Detect which cell encompasses the target text, then output its [x, y] center coordinate. 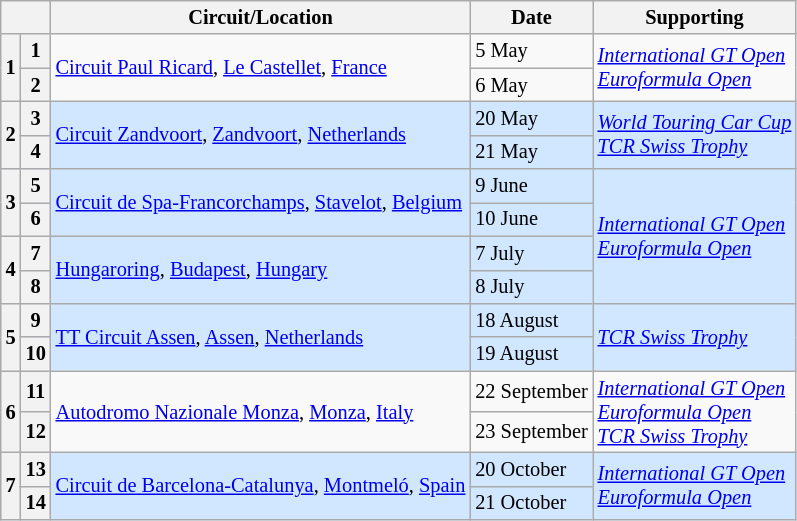
19 August [531, 354]
21 May [531, 152]
8 July [531, 287]
21 October [531, 503]
20 May [531, 118]
Circuit/Location [261, 17]
13 [36, 469]
14 [36, 503]
18 August [531, 320]
23 September [531, 432]
12 [36, 432]
8 [36, 287]
6 May [531, 85]
10 June [531, 219]
9 June [531, 186]
11 [36, 392]
5 May [531, 51]
World Touring Car Cup TCR Swiss Trophy [695, 134]
International GT OpenEuroformula OpenTCR Swiss Trophy [695, 412]
Supporting [695, 17]
9 [36, 320]
Circuit de Spa-Francorchamps, Stavelot, Belgium [261, 202]
Date [531, 17]
10 [36, 354]
TCR Swiss Trophy [695, 336]
22 September [531, 392]
Hungaroring, Budapest, Hungary [261, 270]
Autodromo Nazionale Monza, Monza, Italy [261, 412]
7 July [531, 253]
TT Circuit Assen, Assen, Netherlands [261, 336]
Circuit Zandvoort, Zandvoort, Netherlands [261, 134]
Circuit de Barcelona-Catalunya, Montmeló, Spain [261, 486]
Circuit Paul Ricard, Le Castellet, France [261, 68]
20 October [531, 469]
